Capture the cell that displays the provided text and extract its [X, Y] central coordinate. 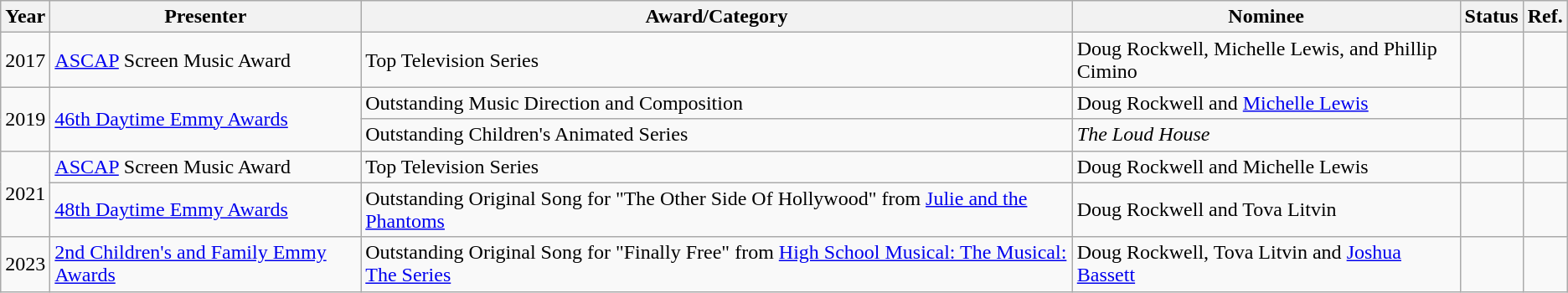
Outstanding Original Song for "The Other Side Of Hollywood" from Julie and the Phantoms [717, 209]
Doug Rockwell and Tova Litvin [1266, 209]
Outstanding Children's Animated Series [717, 135]
Presenter [206, 17]
2023 [25, 265]
The Loud House [1266, 135]
Ref. [1545, 17]
Doug Rockwell, Tova Litvin and Joshua Bassett [1266, 265]
2021 [25, 194]
Award/Category [717, 17]
2nd Children's and Family Emmy Awards [206, 265]
2019 [25, 119]
Year [25, 17]
Status [1491, 17]
Outstanding Original Song for "Finally Free" from High School Musical: The Musical: The Series [717, 265]
48th Daytime Emmy Awards [206, 209]
46th Daytime Emmy Awards [206, 119]
2017 [25, 60]
Doug Rockwell, Michelle Lewis, and Phillip Cimino [1266, 60]
Outstanding Music Direction and Composition [717, 103]
Nominee [1266, 17]
